Search for the cell housing the specified text and yield its (x, y) center coordinate. 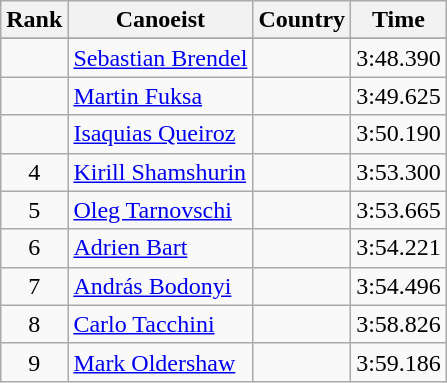
4 (34, 172)
3:54.221 (399, 248)
Sebastian Brendel (160, 58)
Martin Fuksa (160, 96)
Kirill Shamshurin (160, 172)
Isaquias Queiroz (160, 134)
6 (34, 248)
Mark Oldershaw (160, 362)
7 (34, 286)
8 (34, 324)
Adrien Bart (160, 248)
9 (34, 362)
3:48.390 (399, 58)
Carlo Tacchini (160, 324)
Oleg Tarnovschi (160, 210)
3:53.300 (399, 172)
3:53.665 (399, 210)
3:54.496 (399, 286)
Canoeist (160, 20)
Country (302, 20)
3:59.186 (399, 362)
Time (399, 20)
3:49.625 (399, 96)
3:58.826 (399, 324)
András Bodonyi (160, 286)
3:50.190 (399, 134)
5 (34, 210)
Rank (34, 20)
